Detect which cell encompasses the target text, then output its [X, Y] center coordinate. 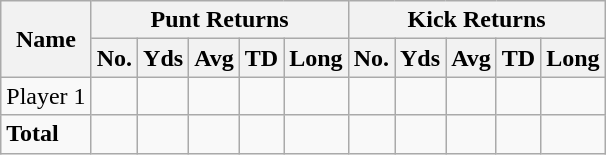
Name [46, 39]
Kick Returns [476, 20]
Total [46, 134]
Player 1 [46, 96]
Punt Returns [220, 20]
